Scan for the cell matching the given text and deliver its (x, y) coordinate at center. 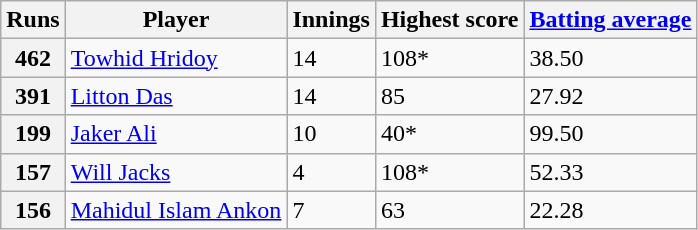
63 (450, 210)
Mahidul Islam Ankon (176, 210)
38.50 (610, 58)
Will Jacks (176, 172)
Jaker Ali (176, 134)
157 (33, 172)
7 (331, 210)
Towhid Hridoy (176, 58)
85 (450, 96)
Innings (331, 20)
Batting average (610, 20)
156 (33, 210)
391 (33, 96)
Litton Das (176, 96)
27.92 (610, 96)
52.33 (610, 172)
199 (33, 134)
Highest score (450, 20)
Player (176, 20)
10 (331, 134)
462 (33, 58)
4 (331, 172)
22.28 (610, 210)
40* (450, 134)
99.50 (610, 134)
Runs (33, 20)
